Return (x, y) of the center of cell containing provided text 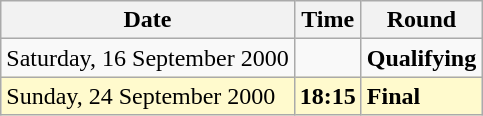
Saturday, 16 September 2000 (148, 58)
Time (328, 20)
Date (148, 20)
Qualifying (421, 58)
Final (421, 96)
Round (421, 20)
Sunday, 24 September 2000 (148, 96)
18:15 (328, 96)
